Locate the cell with the specified text and output its (x, y) center coordinate. 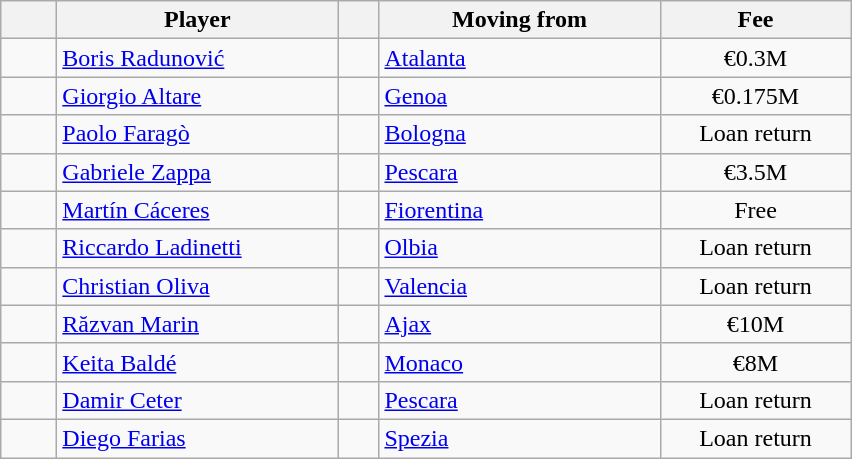
Bologna (520, 134)
Martín Cáceres (198, 210)
Keita Baldé (198, 362)
Fee (756, 20)
Genoa (520, 96)
Player (198, 20)
Olbia (520, 248)
€0.175M (756, 96)
€0.3M (756, 58)
€8M (756, 362)
Moving from (520, 20)
Ajax (520, 324)
Riccardo Ladinetti (198, 248)
Boris Radunović (198, 58)
Fiorentina (520, 210)
Valencia (520, 286)
Atalanta (520, 58)
Christian Oliva (198, 286)
Free (756, 210)
€3.5M (756, 172)
Spezia (520, 438)
Răzvan Marin (198, 324)
€10M (756, 324)
Giorgio Altare (198, 96)
Gabriele Zappa (198, 172)
Damir Ceter (198, 400)
Paolo Faragò (198, 134)
Monaco (520, 362)
Diego Farias (198, 438)
